From the cell containing the given text, extract its center point as [x, y] coordinate. 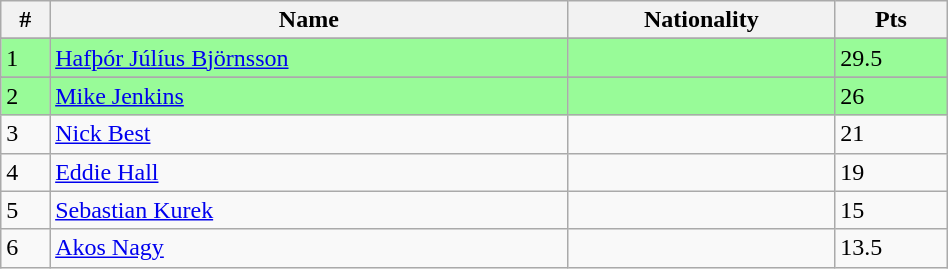
3 [26, 134]
26 [892, 96]
Mike Jenkins [309, 96]
Sebastian Kurek [309, 210]
2 [26, 96]
15 [892, 210]
Nationality [702, 20]
Pts [892, 20]
Name [309, 20]
19 [892, 172]
21 [892, 134]
6 [26, 248]
13.5 [892, 248]
Hafþór Júlíus Björnsson [309, 58]
29.5 [892, 58]
Akos Nagy [309, 248]
Eddie Hall [309, 172]
5 [26, 210]
4 [26, 172]
# [26, 20]
1 [26, 58]
Nick Best [309, 134]
